From the cell containing the given text, extract its center point as (X, Y) coordinate. 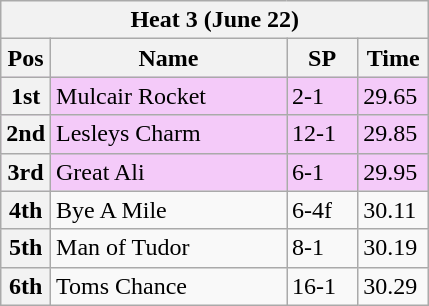
Pos (26, 58)
29.95 (394, 172)
Heat 3 (June 22) (215, 20)
Mulcair Rocket (169, 96)
Name (169, 58)
5th (26, 248)
29.65 (394, 96)
4th (26, 210)
Time (394, 58)
29.85 (394, 134)
Bye A Mile (169, 210)
16-1 (322, 286)
Lesleys Charm (169, 134)
1st (26, 96)
30.11 (394, 210)
SP (322, 58)
Man of Tudor (169, 248)
2-1 (322, 96)
30.19 (394, 248)
12-1 (322, 134)
Toms Chance (169, 286)
2nd (26, 134)
Great Ali (169, 172)
6-1 (322, 172)
3rd (26, 172)
30.29 (394, 286)
8-1 (322, 248)
6th (26, 286)
6-4f (322, 210)
